Return the (X, Y) coordinate for the center point of the cell that contains the specified text.  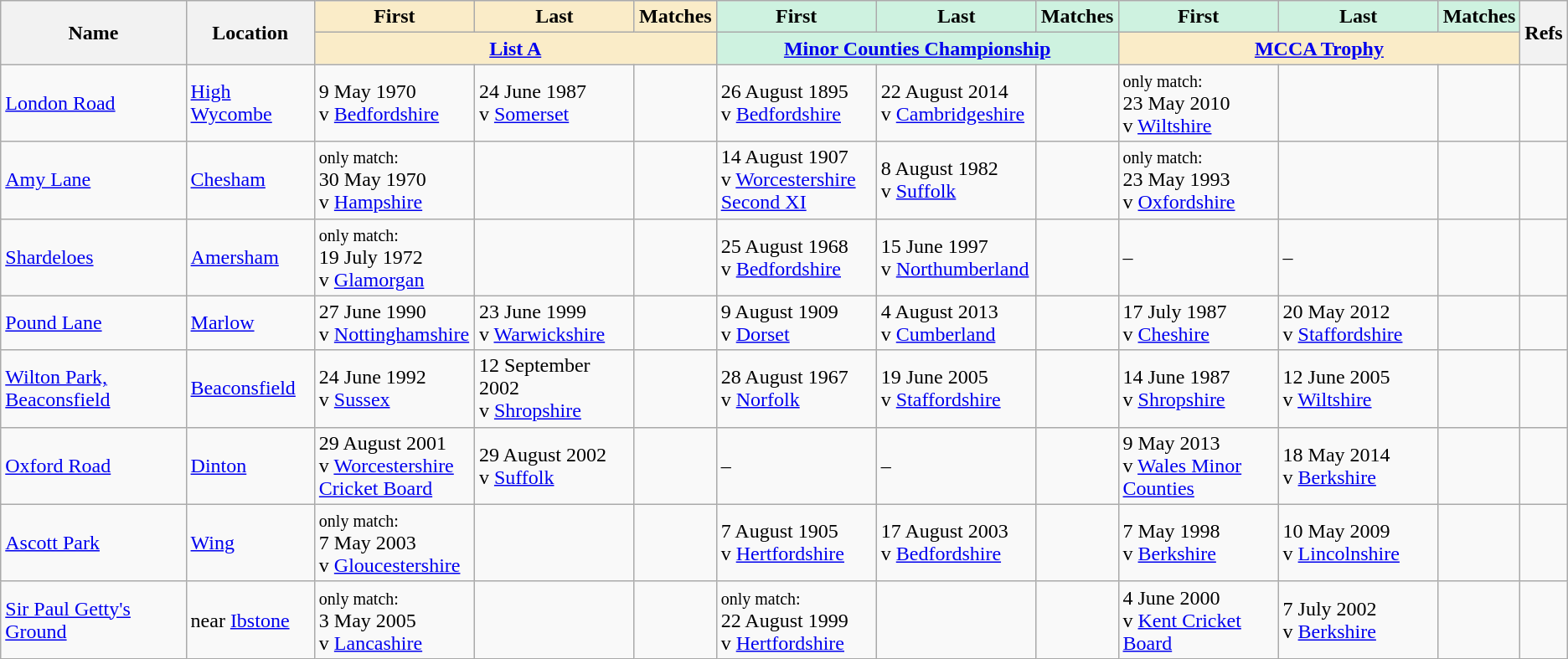
High Wycombe (250, 103)
near Ibstone (250, 620)
only match:30 May 1970v Hampshire (394, 180)
9 May 2013v Wales Minor Counties (1198, 466)
12 September 2002v Shropshire (554, 389)
only match:22 August 1999v Hertfordshire (796, 620)
14 August 1907v Worcestershire Second XI (796, 180)
19 June 2005v Staffordshire (957, 389)
Minor Counties Championship (917, 49)
24 June 1987v Somerset (554, 103)
15 June 1997v Northumberland (957, 257)
28 August 1967v Norfolk (796, 389)
24 June 1992v Sussex (394, 389)
9 August 1909v Dorset (796, 323)
only match:23 May 2010v Wiltshire (1198, 103)
only match:3 May 2005v Lancashire (394, 620)
12 June 2005v Wiltshire (1359, 389)
Amy Lane (94, 180)
27 June 1990v Nottinghamshire (394, 323)
Oxford Road (94, 466)
8 August 1982v Suffolk (957, 180)
Wing (250, 543)
MCCA Trophy (1319, 49)
7 May 1998v Berkshire (1198, 543)
Name (94, 33)
22 August 2014v Cambridgeshire (957, 103)
only match:7 May 2003v Gloucestershire (394, 543)
25 August 1968v Bedfordshire (796, 257)
4 August 2013v Cumberland (957, 323)
26 August 1895v Bedfordshire (796, 103)
Dinton (250, 466)
London Road (94, 103)
Ascott Park (94, 543)
17 July 1987v Cheshire (1198, 323)
18 May 2014v Berkshire (1359, 466)
14 June 1987v Shropshire (1198, 389)
Chesham (250, 180)
29 August 2001v Worcestershire Cricket Board (394, 466)
20 May 2012v Staffordshire (1359, 323)
10 May 2009v Lincolnshire (1359, 543)
4 June 2000v Kent Cricket Board (1198, 620)
Wilton Park, Beaconsfield (94, 389)
Sir Paul Getty's Ground (94, 620)
23 June 1999v Warwickshire (554, 323)
29 August 2002v Suffolk (554, 466)
Amersham (250, 257)
only match:19 July 1972v Glamorgan (394, 257)
7 August 1905v Hertfordshire (796, 543)
only match:23 May 1993v Oxfordshire (1198, 180)
Marlow (250, 323)
9 May 1970v Bedfordshire (394, 103)
Shardeloes (94, 257)
7 July 2002v Berkshire (1359, 620)
Location (250, 33)
Beaconsfield (250, 389)
List A (515, 49)
Pound Lane (94, 323)
Refs (1544, 33)
17 August 2003v Bedfordshire (957, 543)
